Identify which cell holds the provided text, then report its [x, y] central coordinate. 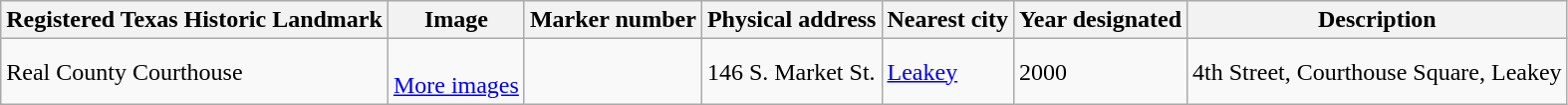
2000 [1101, 72]
Registered Texas Historic Landmark [195, 20]
146 S. Market St. [791, 72]
Nearest city [948, 20]
Image [456, 20]
4th Street, Courthouse Square, Leakey [1378, 72]
Marker number [613, 20]
Real County Courthouse [195, 72]
Year designated [1101, 20]
Description [1378, 20]
Leakey [948, 72]
More images [456, 72]
Physical address [791, 20]
